Scan for the cell matching the given text and deliver its (x, y) coordinate at center. 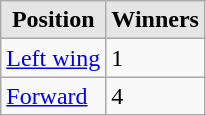
Winners (156, 20)
1 (156, 58)
4 (156, 96)
Left wing (54, 58)
Position (54, 20)
Forward (54, 96)
